Determine the [X, Y] coordinate at the center of the cell enclosing the given text.  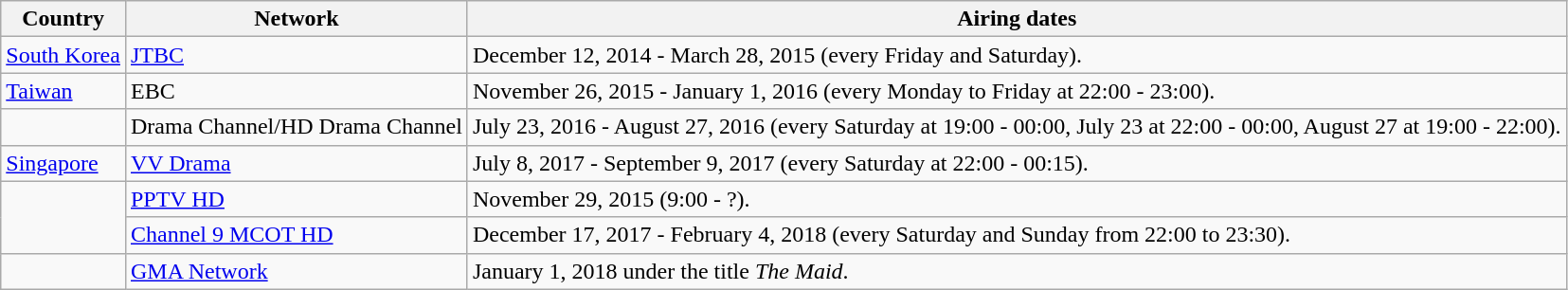
Taiwan [63, 91]
Channel 9 MCOT HD [296, 235]
Country [63, 19]
July 8, 2017 - September 9, 2017 (every Saturday at 22:00 - 00:15). [1017, 163]
Singapore [63, 163]
July 23, 2016 - August 27, 2016 (every Saturday at 19:00 - 00:00, July 23 at 22:00 - 00:00, August 27 at 19:00 - 22:00). [1017, 127]
GMA Network [296, 271]
November 26, 2015 - January 1, 2016 (every Monday to Friday at 22:00 - 23:00). [1017, 91]
November 29, 2015 (9:00 - ?). [1017, 199]
January 1, 2018 under the title The Maid. [1017, 271]
JTBC [296, 55]
PPTV HD [296, 199]
Drama Channel/HD Drama Channel [296, 127]
December 17, 2017 - February 4, 2018 (every Saturday and Sunday from 22:00 to 23:30). [1017, 235]
VV Drama [296, 163]
December 12, 2014 - March 28, 2015 (every Friday and Saturday). [1017, 55]
EBC [296, 91]
Airing dates [1017, 19]
South Korea [63, 55]
Network [296, 19]
